Detect which cell encompasses the target text, then output its (x, y) center coordinate. 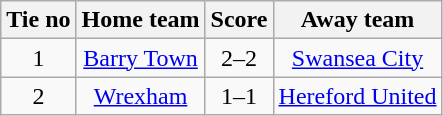
Score (239, 20)
Hereford United (358, 96)
1 (38, 58)
1–1 (239, 96)
Barry Town (140, 58)
Wrexham (140, 96)
Tie no (38, 20)
2–2 (239, 58)
Home team (140, 20)
Swansea City (358, 58)
2 (38, 96)
Away team (358, 20)
